Return (X, Y) of the center of cell containing provided text 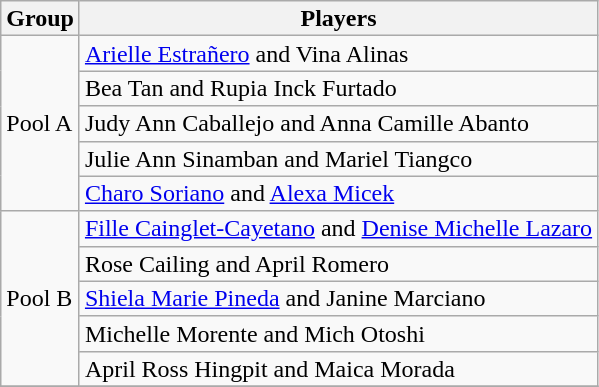
Players (338, 18)
Judy Ann Caballejo and Anna Camille Abanto (338, 124)
Shiela Marie Pineda and Janine Marciano (338, 298)
Julie Ann Sinamban and Mariel Tiangco (338, 158)
Charo Soriano and Alexa Micek (338, 194)
Rose Cailing and April Romero (338, 264)
Pool B (40, 298)
Fille Cainglet-Cayetano and Denise Michelle Lazaro (338, 228)
Arielle Estrañero and Vina Alinas (338, 54)
April Ross Hingpit and Maica Morada (338, 368)
Pool A (40, 124)
Group (40, 18)
Bea Tan and Rupia Inck Furtado (338, 88)
Michelle Morente and Mich Otoshi (338, 334)
